Return [x, y] of the center of cell containing provided text 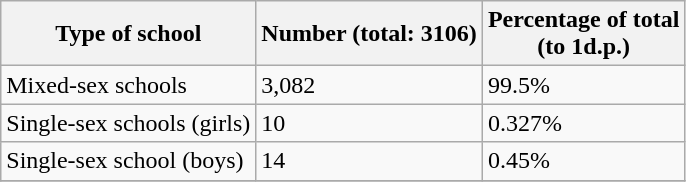
0.45% [584, 161]
0.327% [584, 123]
Percentage of total (to 1d.p.) [584, 34]
Number (total: 3106) [370, 34]
Type of school [128, 34]
3,082 [370, 85]
Single-sex schools (girls) [128, 123]
Single-sex school (boys) [128, 161]
99.5% [584, 85]
Mixed-sex schools [128, 85]
10 [370, 123]
14 [370, 161]
